From the cell containing the given text, extract its center point as (X, Y) coordinate. 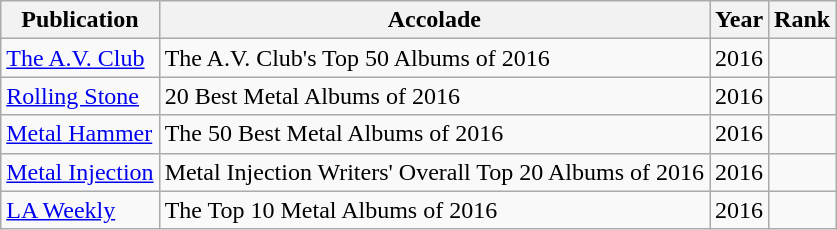
Rank (802, 20)
The Top 10 Metal Albums of 2016 (434, 210)
20 Best Metal Albums of 2016 (434, 96)
Rolling Stone (80, 96)
The 50 Best Metal Albums of 2016 (434, 134)
Metal Injection Writers' Overall Top 20 Albums of 2016 (434, 172)
Accolade (434, 20)
Metal Injection (80, 172)
Metal Hammer (80, 134)
The A.V. Club (80, 58)
The A.V. Club's Top 50 Albums of 2016 (434, 58)
Publication (80, 20)
LA Weekly (80, 210)
Year (740, 20)
